Pinpoint the cell where the given text exists, returning its (x, y) midpoint coordinate. 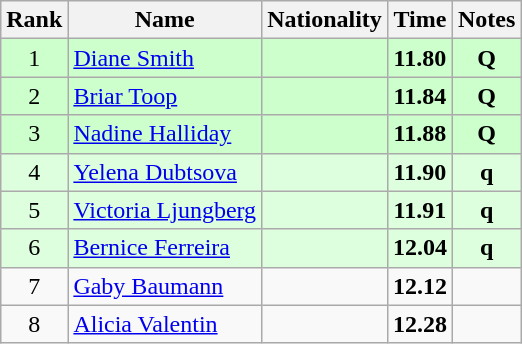
Nadine Halliday (165, 134)
12.28 (420, 324)
4 (34, 172)
12.12 (420, 286)
Briar Toop (165, 96)
Victoria Ljungberg (165, 210)
Time (420, 20)
1 (34, 58)
7 (34, 286)
8 (34, 324)
Yelena Dubtsova (165, 172)
2 (34, 96)
6 (34, 248)
12.04 (420, 248)
11.84 (420, 96)
11.80 (420, 58)
Diane Smith (165, 58)
Notes (486, 20)
Nationality (325, 20)
Gaby Baumann (165, 286)
11.91 (420, 210)
11.90 (420, 172)
Name (165, 20)
11.88 (420, 134)
3 (34, 134)
Rank (34, 20)
5 (34, 210)
Alicia Valentin (165, 324)
Bernice Ferreira (165, 248)
